Extract the (X, Y) coordinate from the center of the cell holding the provided text.  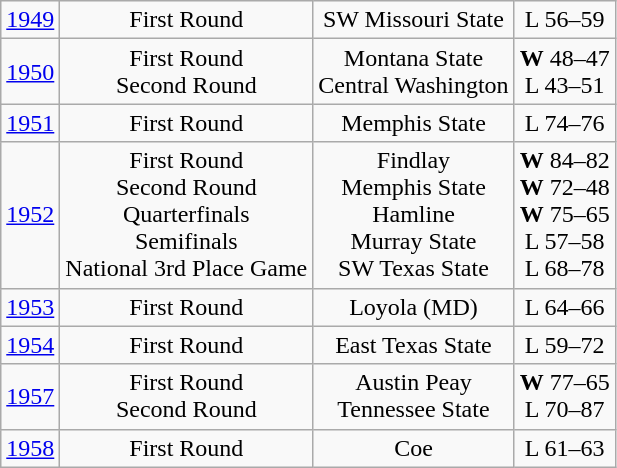
SW Missouri State (414, 20)
1951 (30, 123)
1953 (30, 307)
W 48–47L 43–51 (564, 72)
L 59–72 (564, 345)
1957 (30, 396)
Loyola (MD) (414, 307)
1952 (30, 215)
1949 (30, 20)
L 74–76 (564, 123)
Austin PeayTennessee State (414, 396)
1950 (30, 72)
L 61–63 (564, 448)
1954 (30, 345)
FindlayMemphis StateHamlineMurray StateSW Texas State (414, 215)
First RoundSecond RoundQuarterfinalsSemifinalsNational 3rd Place Game (186, 215)
East Texas State (414, 345)
L 56–59 (564, 20)
Coe (414, 448)
W 77–65L 70–87 (564, 396)
L 64–66 (564, 307)
1958 (30, 448)
W 84–82W 72–48W 75–65L 57–58L 68–78 (564, 215)
Memphis State (414, 123)
Montana StateCentral Washington (414, 72)
